Search for the cell housing the specified text and yield its (X, Y) center coordinate. 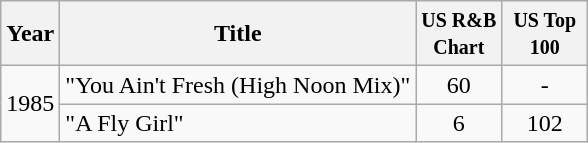
Title (238, 34)
- (545, 85)
US Top 100 (545, 34)
US R&B Chart (459, 34)
1985 (30, 104)
6 (459, 123)
Year (30, 34)
102 (545, 123)
"A Fly Girl" (238, 123)
60 (459, 85)
"You Ain't Fresh (High Noon Mix)" (238, 85)
